Scan for the cell matching the given text and deliver its [X, Y] coordinate at center. 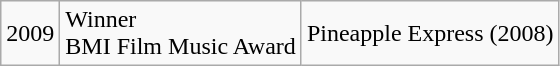
2009 [30, 34]
Pineapple Express (2008) [430, 34]
WinnerBMI Film Music Award [181, 34]
